Detect which cell encompasses the target text, then output its (x, y) center coordinate. 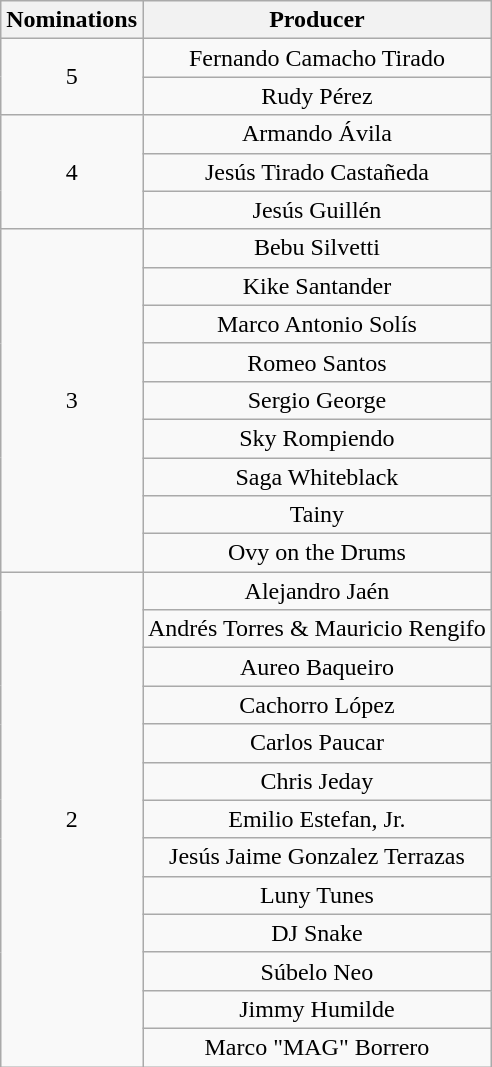
Luny Tunes (316, 895)
Sky Rompiendo (316, 438)
DJ Snake (316, 933)
Kike Santander (316, 286)
Ovy on the Drums (316, 553)
Jesús Tirado Castañeda (316, 172)
5 (72, 77)
Bebu Silvetti (316, 248)
Tainy (316, 515)
Carlos Paucar (316, 743)
Andrés Torres & Mauricio Rengifo (316, 629)
3 (72, 400)
Alejandro Jaén (316, 591)
Sergio George (316, 400)
Chris Jeday (316, 781)
Armando Ávila (316, 134)
Cachorro López (316, 705)
Producer (316, 20)
Jimmy Humilde (316, 1009)
Marco Antonio Solís (316, 324)
4 (72, 172)
2 (72, 820)
Aureo Baqueiro (316, 667)
Emilio Estefan, Jr. (316, 819)
Marco "MAG" Borrero (316, 1047)
Nominations (72, 20)
Saga Whiteblack (316, 477)
Jesús Guillén (316, 210)
Fernando Camacho Tirado (316, 58)
Súbelo Neo (316, 971)
Rudy Pérez (316, 96)
Jesús Jaime Gonzalez Terrazas (316, 857)
Romeo Santos (316, 362)
